For the text-containing cell, return its midpoint in [X, Y] coordinate format. 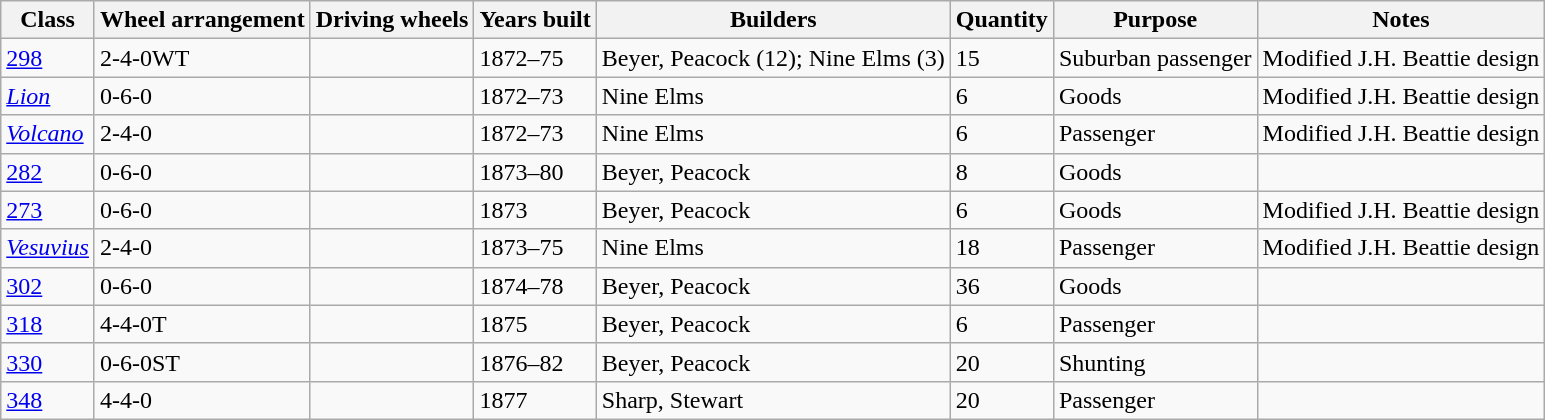
Builders [773, 20]
Driving wheels [392, 20]
8 [1002, 172]
298 [48, 58]
Years built [535, 20]
2-4-0WT [202, 58]
4-4-0T [202, 324]
318 [48, 324]
0-6-0ST [202, 362]
15 [1002, 58]
Sharp, Stewart [773, 400]
1875 [535, 324]
330 [48, 362]
18 [1002, 248]
1876–82 [535, 362]
1872–75 [535, 58]
1873 [535, 210]
1874–78 [535, 286]
Quantity [1002, 20]
282 [48, 172]
Volcano [48, 134]
Wheel arrangement [202, 20]
Class [48, 20]
Beyer, Peacock (12); Nine Elms (3) [773, 58]
348 [48, 400]
Notes [1401, 20]
1873–80 [535, 172]
1877 [535, 400]
36 [1002, 286]
Purpose [1155, 20]
Vesuvius [48, 248]
Suburban passenger [1155, 58]
Lion [48, 96]
273 [48, 210]
1873–75 [535, 248]
Shunting [1155, 362]
302 [48, 286]
4-4-0 [202, 400]
